Locate the cell with the specified text and output its (X, Y) center coordinate. 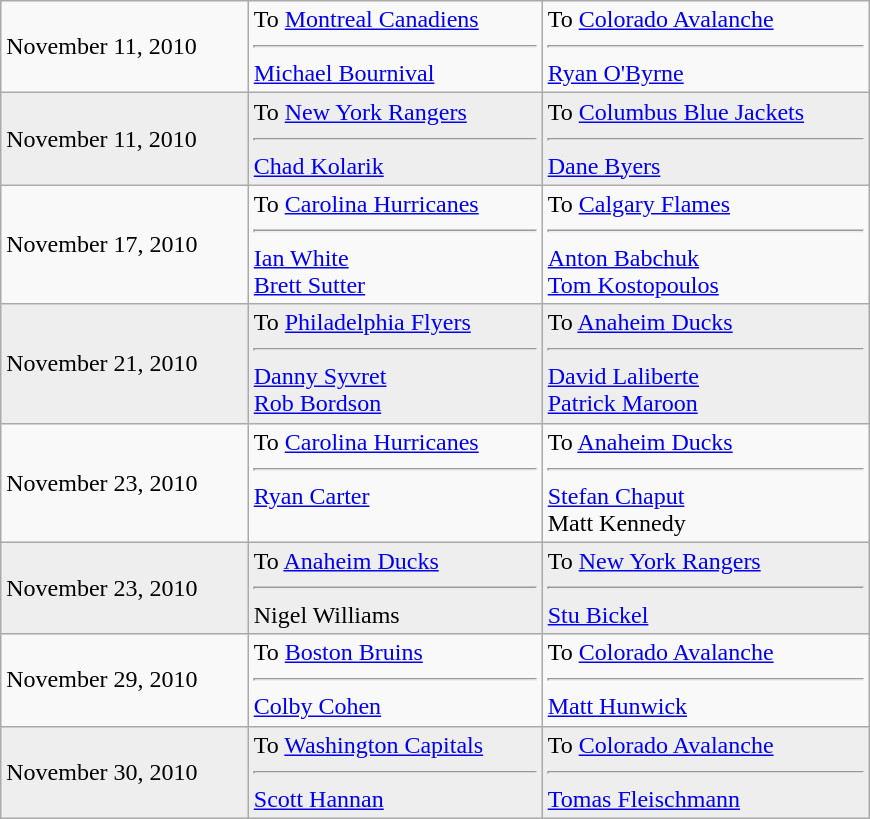
To New York RangersChad Kolarik (395, 139)
To Washington CapitalsScott Hannan (395, 772)
To Carolina HurricanesRyan Carter (395, 482)
To Boston BruinsColby Cohen (395, 680)
To Anaheim DucksNigel Williams (395, 588)
To Colorado AvalancheMatt Hunwick (706, 680)
November 21, 2010 (125, 364)
To Anaheim DucksStefan ChaputMatt Kennedy (706, 482)
To Columbus Blue JacketsDane Byers (706, 139)
November 29, 2010 (125, 680)
To Montreal CanadiensMichael Bournival (395, 47)
To New York RangersStu Bickel (706, 588)
To Calgary FlamesAnton BabchukTom Kostopoulos (706, 244)
To Anaheim DucksDavid LalibertePatrick Maroon (706, 364)
To Colorado AvalancheTomas Fleischmann (706, 772)
November 30, 2010 (125, 772)
To Carolina HurricanesIan WhiteBrett Sutter (395, 244)
To Colorado AvalancheRyan O'Byrne (706, 47)
November 17, 2010 (125, 244)
To Philadelphia FlyersDanny SyvretRob Bordson (395, 364)
